For the text-containing cell, return its midpoint in [x, y] coordinate format. 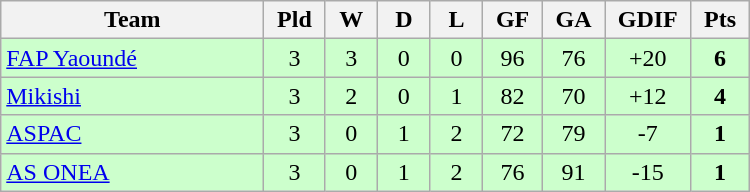
-15 [648, 172]
+12 [648, 96]
Pld [294, 20]
W [352, 20]
Pts [720, 20]
Team [132, 20]
-7 [648, 134]
D [404, 20]
96 [513, 58]
70 [573, 96]
72 [513, 134]
GA [573, 20]
+20 [648, 58]
GDIF [648, 20]
6 [720, 58]
91 [573, 172]
82 [513, 96]
GF [513, 20]
FAP Yaoundé [132, 58]
ASPAC [132, 134]
79 [573, 134]
Mikishi [132, 96]
4 [720, 96]
AS ONEA [132, 172]
L [456, 20]
